Locate the cell with the specified text and output its (x, y) center coordinate. 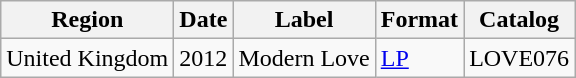
2012 (204, 58)
Date (204, 20)
United Kingdom (88, 58)
Label (304, 20)
Catalog (520, 20)
LOVE076 (520, 58)
Region (88, 20)
LP (419, 58)
Modern Love (304, 58)
Format (419, 20)
